Capture the cell that displays the provided text and extract its (x, y) central coordinate. 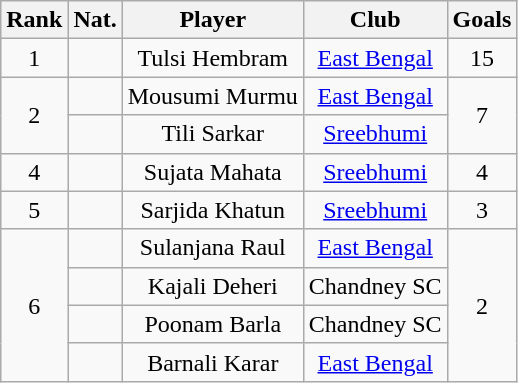
Player (212, 20)
Sulanjana Raul (212, 248)
Club (375, 20)
Poonam Barla (212, 324)
Sujata Mahata (212, 172)
6 (34, 305)
Tulsi Hembram (212, 58)
1 (34, 58)
Tili Sarkar (212, 134)
Mousumi Murmu (212, 96)
Rank (34, 20)
15 (482, 58)
3 (482, 210)
Kajali Deheri (212, 286)
Barnali Karar (212, 362)
7 (482, 115)
Sarjida Khatun (212, 210)
5 (34, 210)
Nat. (95, 20)
Goals (482, 20)
